Output the (X, Y) coordinate of the center of the cell containing the given text.  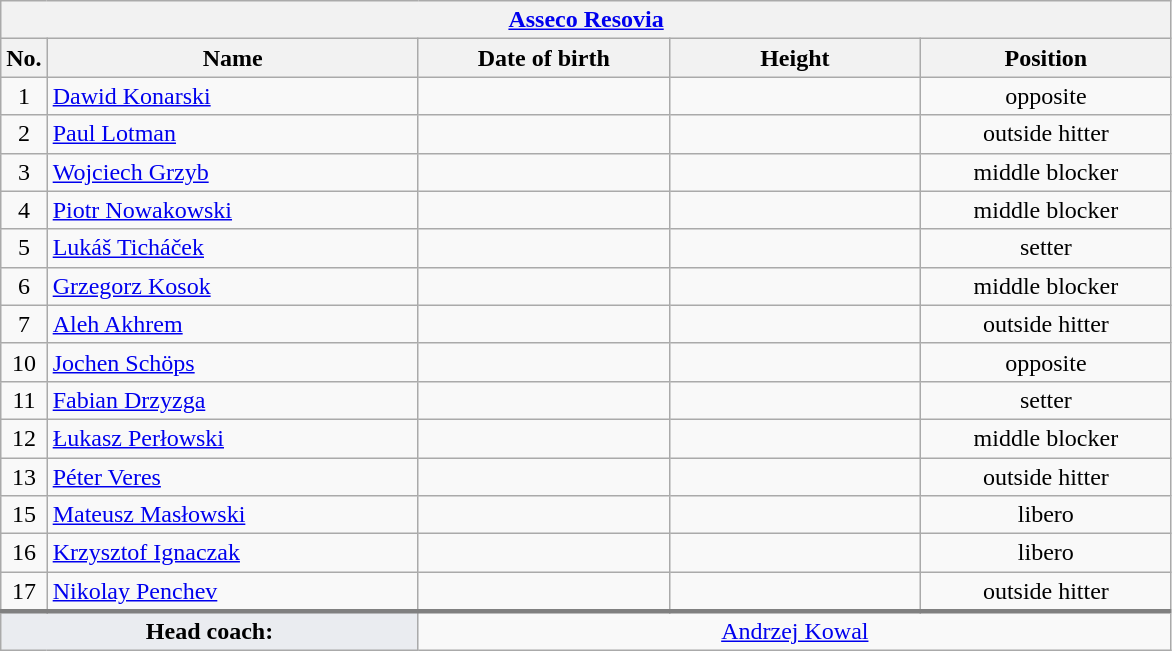
Name (232, 58)
Asseco Resovia (586, 20)
10 (24, 362)
17 (24, 592)
4 (24, 210)
Date of birth (544, 58)
Andrzej Kowal (794, 631)
No. (24, 58)
3 (24, 172)
Péter Veres (232, 477)
Piotr Nowakowski (232, 210)
Wojciech Grzyb (232, 172)
16 (24, 553)
Paul Lotman (232, 134)
Head coach: (210, 631)
Jochen Schöps (232, 362)
Dawid Konarski (232, 96)
Position (1046, 58)
6 (24, 286)
Nikolay Penchev (232, 592)
13 (24, 477)
Fabian Drzyzga (232, 400)
Height (794, 58)
7 (24, 324)
15 (24, 515)
2 (24, 134)
Łukasz Perłowski (232, 438)
11 (24, 400)
Krzysztof Ignaczak (232, 553)
5 (24, 248)
Mateusz Masłowski (232, 515)
Aleh Akhrem (232, 324)
12 (24, 438)
Lukáš Ticháček (232, 248)
1 (24, 96)
Grzegorz Kosok (232, 286)
